Output the (X, Y) coordinate of the center of the cell containing the given text.  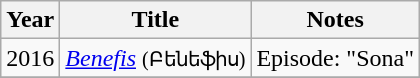
2016 (30, 58)
Title (156, 20)
Episode: "Sona" (336, 58)
Year (30, 20)
Notes (336, 20)
Benefis (Բենեֆիս) (156, 58)
